Determine the (X, Y) coordinate at the center of the cell enclosing the given text.  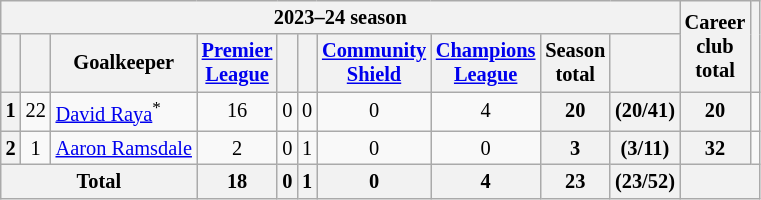
CommunityShield (374, 63)
ChampionsLeague (486, 63)
3 (575, 148)
2023–24 season (340, 17)
Total (99, 181)
Goalkeeper (124, 63)
32 (715, 148)
(23/52) (645, 181)
18 (238, 181)
(20/41) (645, 112)
David Raya* (124, 112)
23 (575, 181)
Aaron Ramsdale (124, 148)
Careerclubtotal (715, 46)
(3/11) (645, 148)
22 (36, 112)
16 (238, 112)
Seasontotal (575, 63)
PremierLeague (238, 63)
